Provide the [x, y] coordinate of the cell's center where the given text is located.  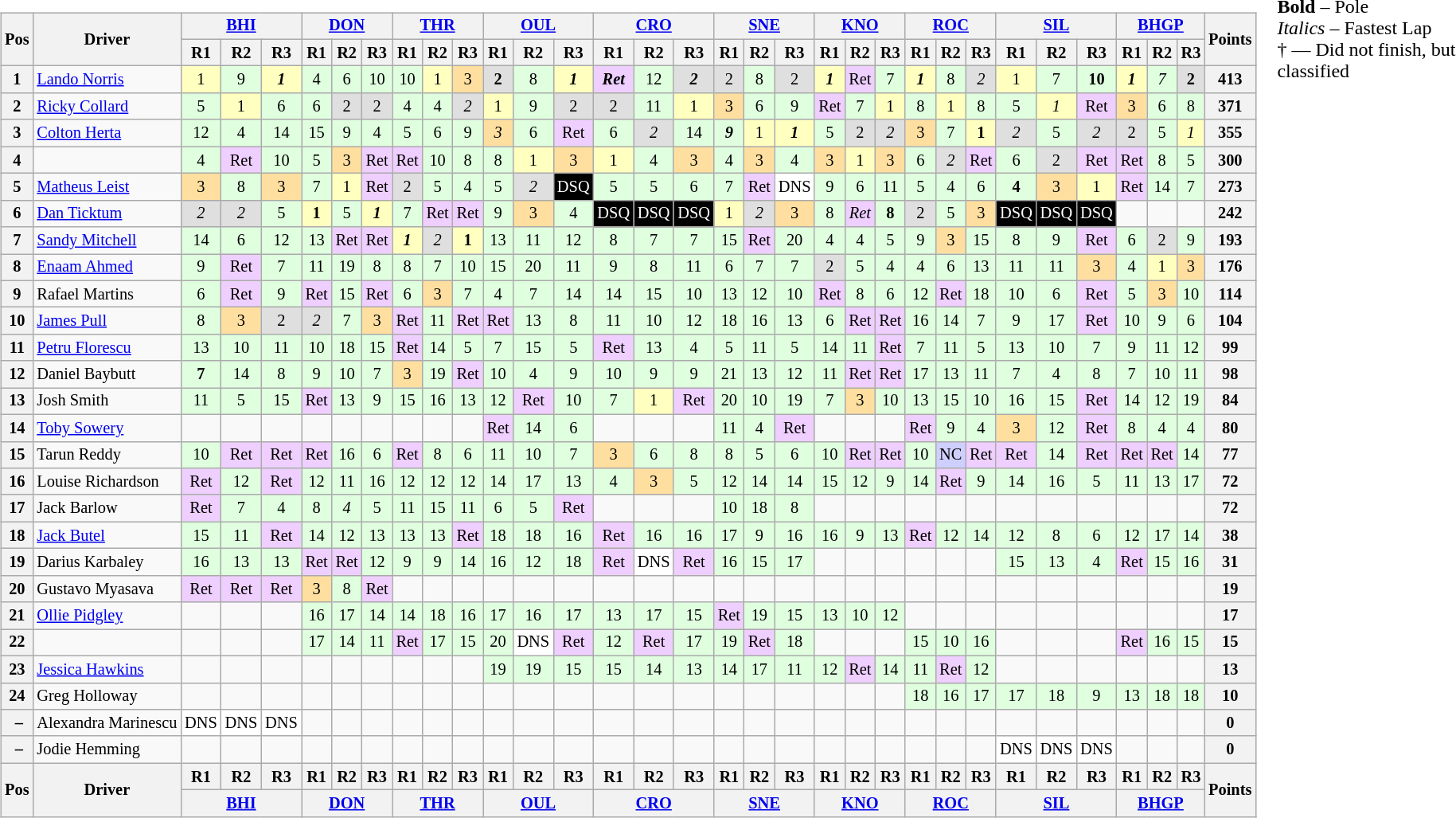
Alexandra Marinescu [107, 723]
Colton Herta [107, 133]
Lando Norris [107, 80]
273 [1230, 187]
Jack Butel [107, 535]
23 [17, 669]
Sandy Mitchell [107, 241]
Petru Florescu [107, 348]
193 [1230, 241]
371 [1230, 107]
176 [1230, 268]
Louise Richardson [107, 482]
24 [17, 696]
Jodie Hemming [107, 750]
84 [1230, 401]
38 [1230, 535]
22 [17, 643]
Jack Barlow [107, 508]
98 [1230, 374]
Dan Ticktum [107, 213]
31 [1230, 562]
James Pull [107, 321]
Gustavo Myasava [107, 589]
80 [1230, 428]
Tarun Reddy [107, 455]
104 [1230, 321]
Rafael Martins [107, 294]
Toby Sowery [107, 428]
99 [1230, 348]
77 [1230, 455]
Ollie Pidgley [107, 616]
NC [950, 455]
300 [1230, 160]
114 [1230, 294]
Matheus Leist [107, 187]
Enaam Ahmed [107, 268]
355 [1230, 133]
242 [1230, 213]
413 [1230, 80]
Darius Karbaley [107, 562]
Greg Holloway [107, 696]
Jessica Hawkins [107, 669]
Ricky Collard [107, 107]
Josh Smith [107, 401]
Daniel Baybutt [107, 374]
